Return (X, Y) of the center of cell containing provided text 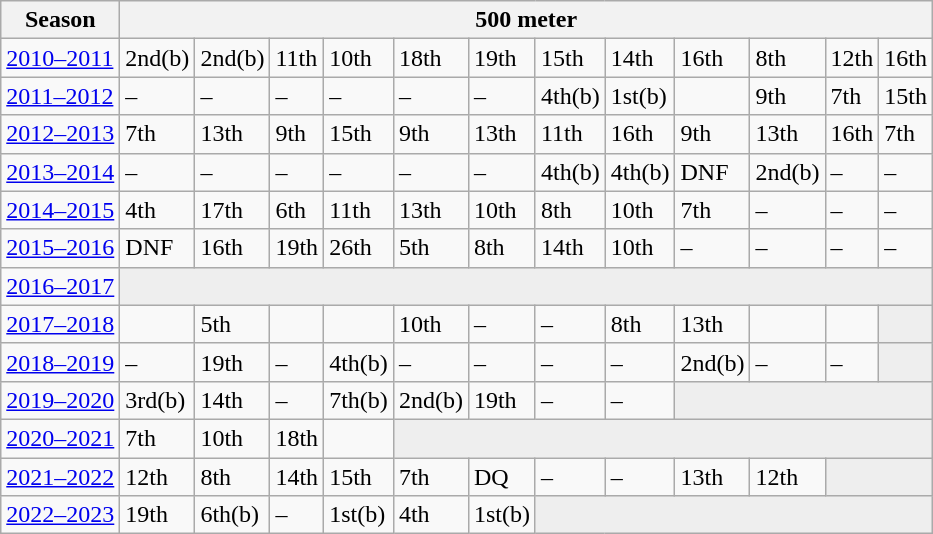
2014–2015 (60, 210)
2015–2016 (60, 248)
2019–2020 (60, 400)
2011–2012 (60, 96)
DQ (502, 477)
2022–2023 (60, 515)
2013–2014 (60, 172)
17th (232, 210)
2017–2018 (60, 324)
Season (60, 20)
2020–2021 (60, 438)
26th (359, 248)
6th (297, 210)
2012–2013 (60, 134)
2018–2019 (60, 362)
2016–2017 (60, 286)
500 meter (526, 20)
7th(b) (359, 400)
2021–2022 (60, 477)
6th(b) (232, 515)
3rd(b) (158, 400)
2010–2011 (60, 58)
